Search for the cell housing the specified text and yield its (x, y) center coordinate. 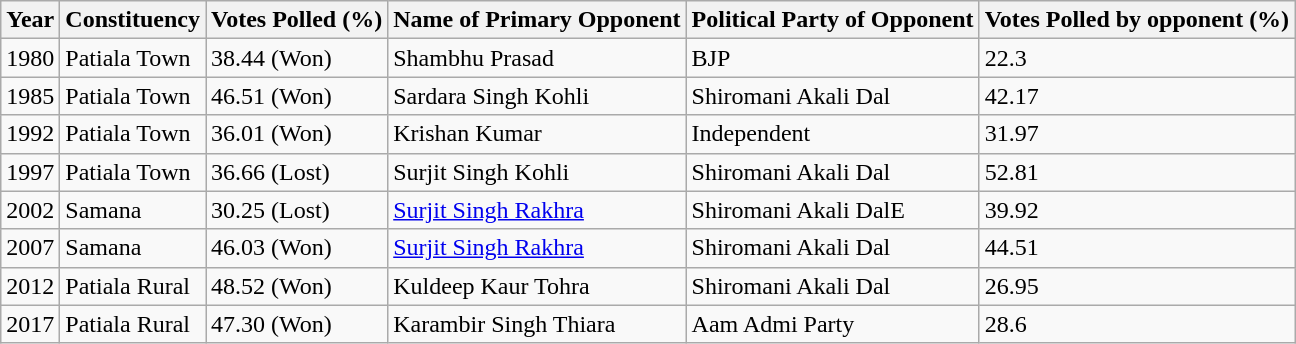
42.17 (1137, 96)
Independent (832, 134)
Votes Polled by opponent (%) (1137, 20)
48.52 (Won) (297, 286)
2002 (30, 210)
47.30 (Won) (297, 324)
31.97 (1137, 134)
BJP (832, 58)
Constituency (133, 20)
22.3 (1137, 58)
1997 (30, 172)
38.44 (Won) (297, 58)
2012 (30, 286)
Karambir Singh Thiara (537, 324)
36.01 (Won) (297, 134)
36.66 (Lost) (297, 172)
2007 (30, 248)
Year (30, 20)
39.92 (1137, 210)
Name of Primary Opponent (537, 20)
Surjit Singh Kohli (537, 172)
52.81 (1137, 172)
26.95 (1137, 286)
46.03 (Won) (297, 248)
1985 (30, 96)
2017 (30, 324)
Votes Polled (%) (297, 20)
1992 (30, 134)
Political Party of Opponent (832, 20)
Aam Admi Party (832, 324)
Shambhu Prasad (537, 58)
46.51 (Won) (297, 96)
30.25 (Lost) (297, 210)
1980 (30, 58)
28.6 (1137, 324)
44.51 (1137, 248)
Krishan Kumar (537, 134)
Kuldeep Kaur Tohra (537, 286)
Shiromani Akali DalE (832, 210)
Sardara Singh Kohli (537, 96)
